Search for the cell housing the specified text and yield its [X, Y] center coordinate. 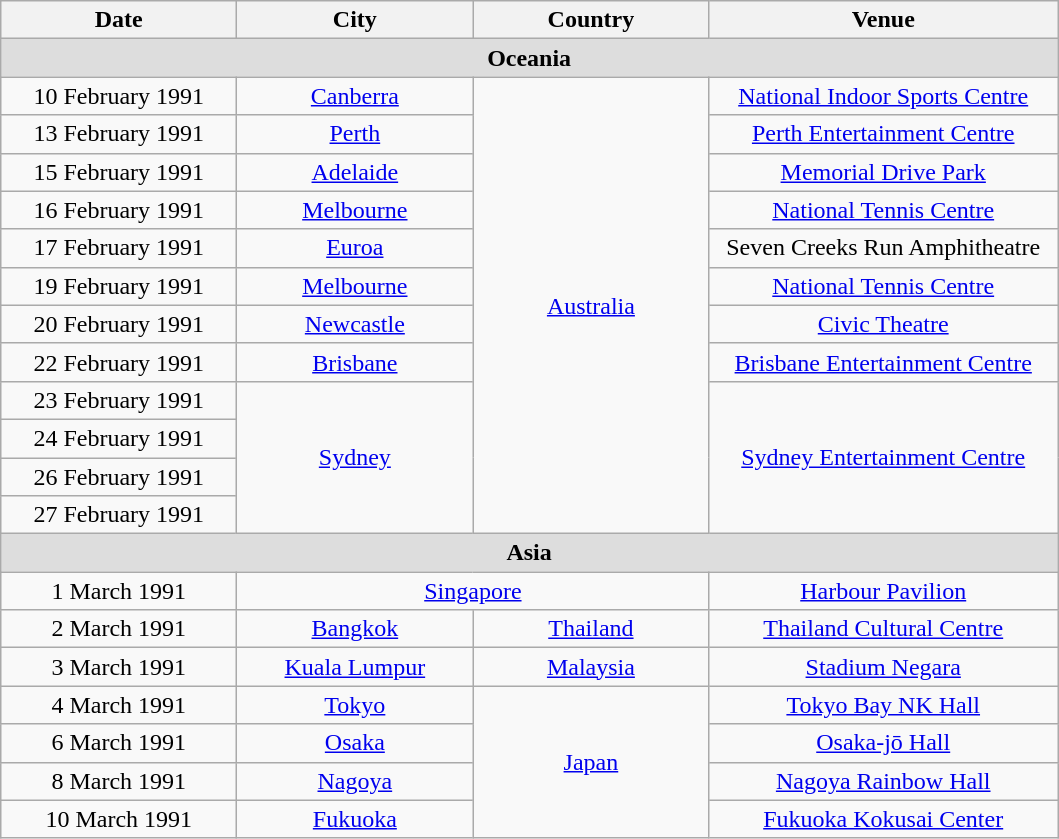
Thailand Cultural Centre [884, 629]
Asia [530, 553]
Perth Entertainment Centre [884, 134]
Adelaide [355, 172]
Osaka-jō Hall [884, 743]
Brisbane Entertainment Centre [884, 362]
Singapore [473, 591]
4 March 1991 [119, 705]
23 February 1991 [119, 400]
Sydney [355, 457]
Brisbane [355, 362]
1 March 1991 [119, 591]
8 March 1991 [119, 781]
26 February 1991 [119, 477]
22 February 1991 [119, 362]
Australia [591, 306]
27 February 1991 [119, 515]
6 March 1991 [119, 743]
Nagoya Rainbow Hall [884, 781]
3 March 1991 [119, 667]
Fukuoka [355, 819]
Bangkok [355, 629]
Stadium Negara [884, 667]
Osaka [355, 743]
Date [119, 20]
16 February 1991 [119, 210]
Country [591, 20]
15 February 1991 [119, 172]
National Indoor Sports Centre [884, 96]
Newcastle [355, 324]
20 February 1991 [119, 324]
Thailand [591, 629]
2 March 1991 [119, 629]
Canberra [355, 96]
17 February 1991 [119, 248]
City [355, 20]
13 February 1991 [119, 134]
Malaysia [591, 667]
Euroa [355, 248]
Sydney Entertainment Centre [884, 457]
Seven Creeks Run Amphitheatre [884, 248]
Nagoya [355, 781]
24 February 1991 [119, 438]
Memorial Drive Park [884, 172]
Perth [355, 134]
10 February 1991 [119, 96]
Tokyo Bay NK Hall [884, 705]
Tokyo [355, 705]
Kuala Lumpur [355, 667]
Harbour Pavilion [884, 591]
Japan [591, 762]
10 March 1991 [119, 819]
Civic Theatre [884, 324]
19 February 1991 [119, 286]
Fukuoka Kokusai Center [884, 819]
Oceania [530, 58]
Venue [884, 20]
